Provide the [x, y] coordinate of the cell's center where the given text is located.  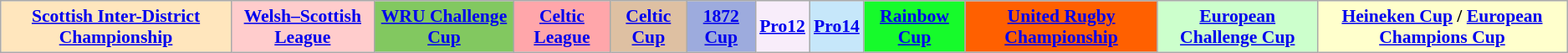
Pro12 [783, 27]
Scottish Inter-District Championship [116, 27]
Heineken Cup / European Champions Cup [1442, 27]
United Rugby Championship [1061, 27]
Welsh–Scottish League [303, 27]
Celtic Cup [648, 27]
Rainbow Cup [915, 27]
European Challenge Cup [1238, 27]
WRU Challenge Cup [443, 27]
1872 Cup [722, 27]
Pro14 [836, 27]
Celtic League [562, 27]
